Detect which cell encompasses the target text, then output its [x, y] center coordinate. 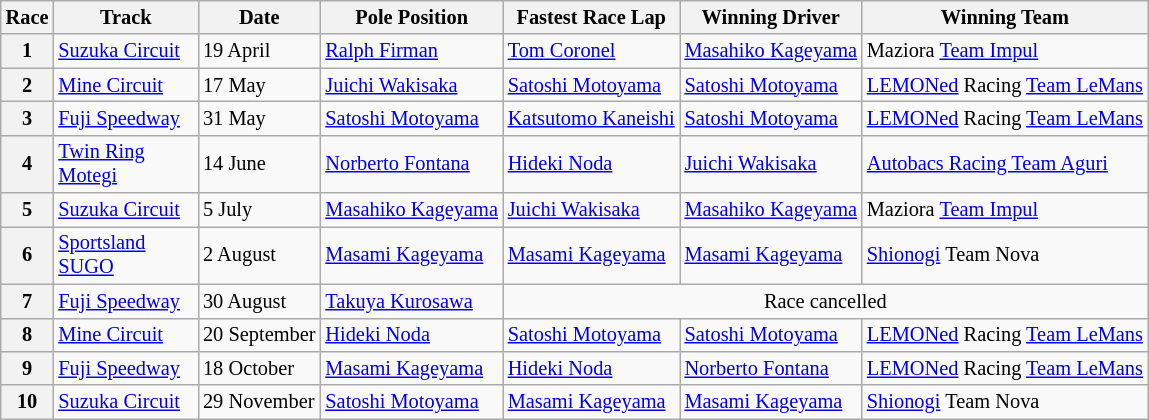
10 [28, 402]
19 April [259, 51]
Katsutomo Kaneishi [592, 118]
8 [28, 335]
18 October [259, 368]
Fastest Race Lap [592, 17]
31 May [259, 118]
Takuya Kurosawa [411, 301]
Race cancelled [826, 301]
5 [28, 210]
4 [28, 164]
2 August [259, 255]
Winning Team [1005, 17]
17 May [259, 85]
9 [28, 368]
Pole Position [411, 17]
5 July [259, 210]
Autobacs Racing Team Aguri [1005, 164]
29 November [259, 402]
Sportsland SUGO [126, 255]
7 [28, 301]
Tom Coronel [592, 51]
6 [28, 255]
Race [28, 17]
Winning Driver [771, 17]
20 September [259, 335]
Twin Ring Motegi [126, 164]
Ralph Firman [411, 51]
14 June [259, 164]
Track [126, 17]
Date [259, 17]
3 [28, 118]
1 [28, 51]
2 [28, 85]
30 August [259, 301]
